Output the [X, Y] coordinate of the center of the cell containing the given text.  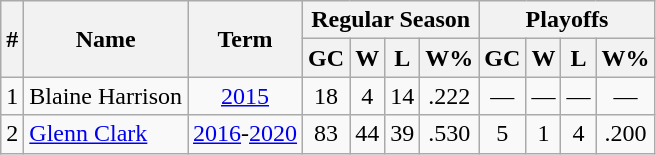
2016-2020 [246, 134]
.222 [450, 96]
.200 [626, 134]
# [12, 39]
Playoffs [567, 20]
83 [326, 134]
39 [402, 134]
Glenn Clark [106, 134]
Name [106, 39]
2015 [246, 96]
44 [368, 134]
14 [402, 96]
2 [12, 134]
18 [326, 96]
Blaine Harrison [106, 96]
5 [502, 134]
.530 [450, 134]
Regular Season [391, 20]
Term [246, 39]
